Detect which cell encompasses the target text, then output its (x, y) center coordinate. 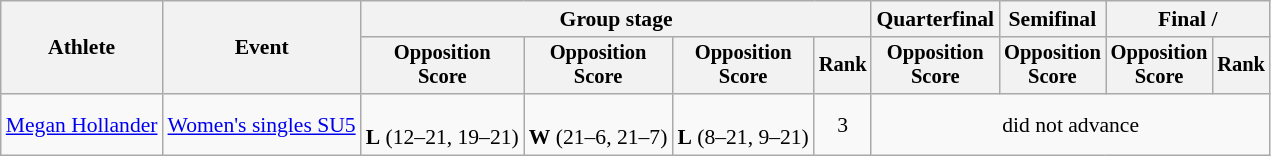
Quarterfinal (935, 19)
L (8–21, 9–21) (742, 124)
Event (262, 48)
Semifinal (1052, 19)
W (21–6, 21–7) (598, 124)
did not advance (1070, 124)
L (12–21, 19–21) (442, 124)
Group stage (616, 19)
Women's singles SU5 (262, 124)
Athlete (82, 48)
Megan Hollander (82, 124)
3 (843, 124)
Final / (1188, 19)
